Scan for the cell matching the given text and deliver its [x, y] coordinate at center. 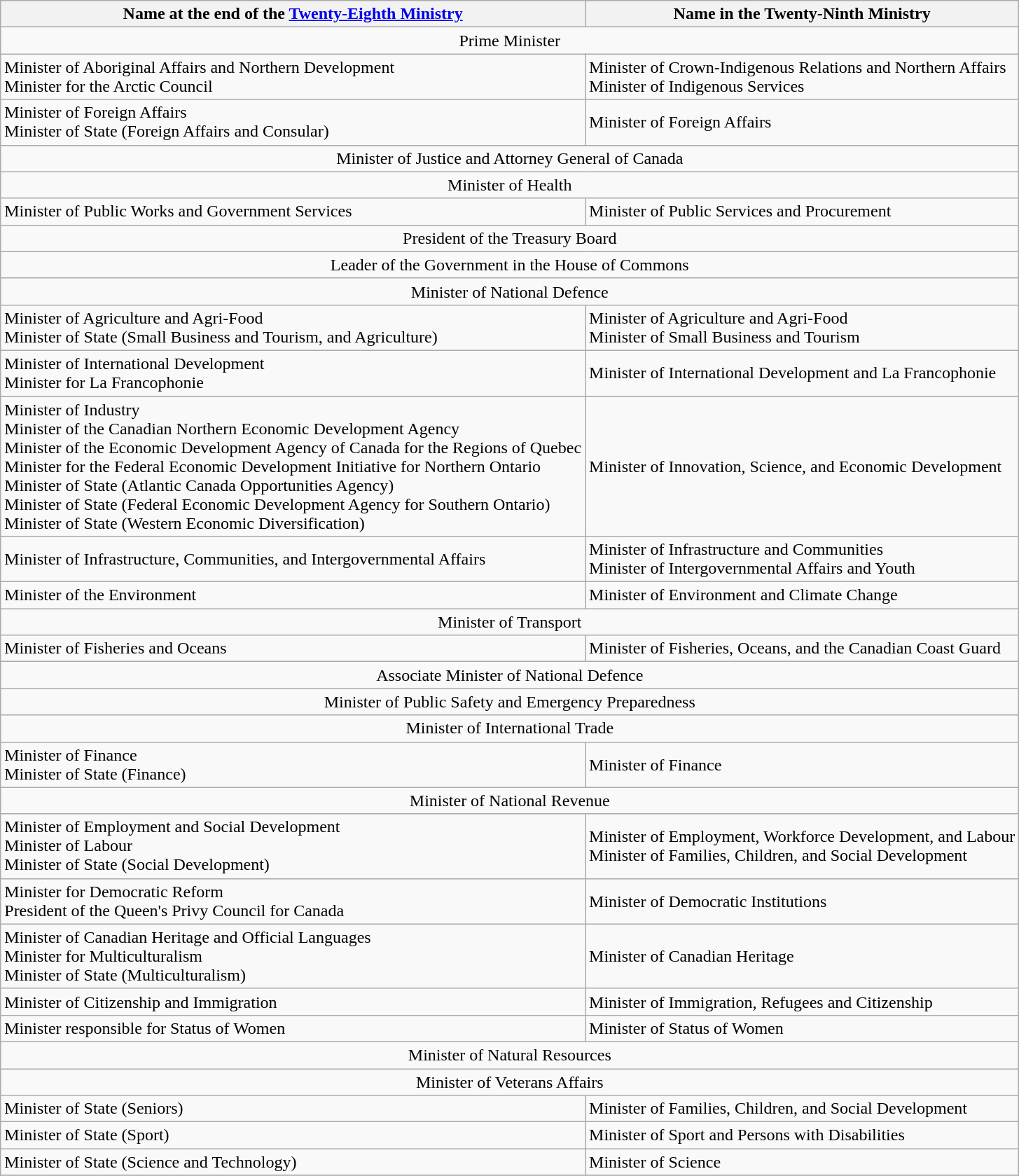
Minister of Status of Women [803, 1028]
Minister of State (Seniors) [293, 1109]
Minister of Employment, Workforce Development, and LabourMinister of Families, Children, and Social Development [803, 846]
Minister of Natural Resources [510, 1055]
President of the Treasury Board [510, 238]
Minister of International Trade [510, 728]
Minister of Infrastructure and CommunitiesMinister of Intergovernmental Affairs and Youth [803, 559]
Minister of Agriculture and Agri-FoodMinister of State (Small Business and Tourism, and Agriculture) [293, 328]
Minister of Fisheries, Oceans, and the Canadian Coast Guard [803, 649]
Minister of National Defence [510, 291]
Minister of Canadian Heritage and Official LanguagesMinister for MulticulturalismMinister of State (Multiculturalism) [293, 956]
Minister of National Revenue [510, 801]
Minister of Families, Children, and Social Development [803, 1109]
Minister of Veterans Affairs [510, 1082]
Minister of Foreign Affairs [803, 122]
Minister of Environment and Climate Change [803, 595]
Associate Minister of National Defence [510, 675]
Minister of Innovation, Science, and Economic Development [803, 466]
Minister of Employment and Social DevelopmentMinister of LabourMinister of State (Social Development) [293, 846]
Minister of Crown-Indigenous Relations and Northern AffairsMinister of Indigenous Services [803, 77]
Minister of State (Sport) [293, 1135]
Minister of Canadian Heritage [803, 956]
Minister of Justice and Attorney General of Canada [510, 158]
Minister of Democratic Institutions [803, 901]
Minister of Fisheries and Oceans [293, 649]
Name in the Twenty-Ninth Ministry [803, 14]
Minister of Foreign AffairsMinister of State (Foreign Affairs and Consular) [293, 122]
Minister of Finance [803, 765]
Minister of State (Science and Technology) [293, 1162]
Minister of the Environment [293, 595]
Minister of Agriculture and Agri-FoodMinister of Small Business and Tourism [803, 328]
Minister of International DevelopmentMinister for La Francophonie [293, 373]
Minister of Citizenship and Immigration [293, 1002]
Minister of Immigration, Refugees and Citizenship [803, 1002]
Minister of Public Works and Government Services [293, 212]
Minister of Infrastructure, Communities, and Intergovernmental Affairs [293, 559]
Minister responsible for Status of Women [293, 1028]
Minister of Aboriginal Affairs and Northern DevelopmentMinister for the Arctic Council [293, 77]
Minister of Science [803, 1162]
Minister of Health [510, 185]
Minister of Sport and Persons with Disabilities [803, 1135]
Minister of Transport [510, 622]
Leader of the Government in the House of Commons [510, 265]
Minister of International Development and La Francophonie [803, 373]
Prime Minister [510, 41]
Minister of Public Safety and Emergency Preparedness [510, 702]
Name at the end of the Twenty-Eighth Ministry [293, 14]
Minister of FinanceMinister of State (Finance) [293, 765]
Minister for Democratic ReformPresident of the Queen's Privy Council for Canada [293, 901]
Minister of Public Services and Procurement [803, 212]
